Locate the cell with the specified text and output its (X, Y) center coordinate. 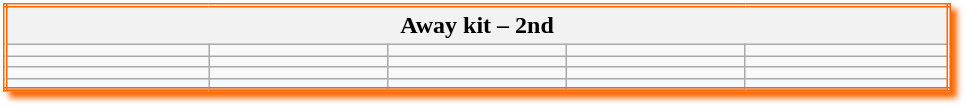
Away kit – 2nd (477, 25)
